For the text-containing cell, return its midpoint in [X, Y] coordinate format. 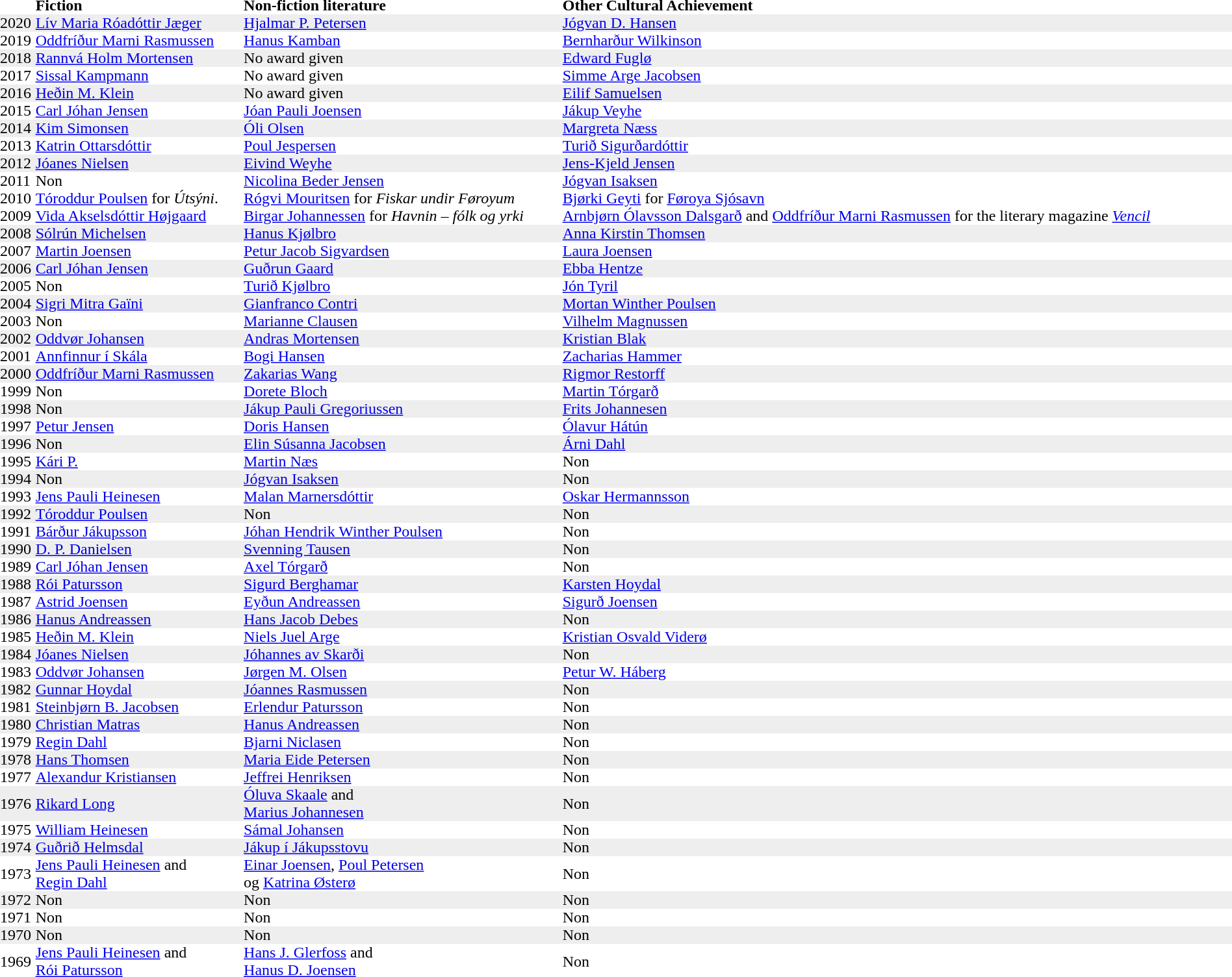
Kári P. [140, 461]
Jóan Pauli Joensen [403, 110]
Petur Jensen [140, 426]
2010 [18, 199]
Sólrún Michelsen [140, 234]
Jóhannes av Skarði [403, 655]
Óluva Skaale andMarius Johannesen [403, 804]
1976 [18, 804]
1987 [18, 602]
Bárður Jákupsson [140, 531]
Einar Joensen, Poul Petersen og Katrina Østerø [403, 874]
Bernharður Wilkinson [897, 40]
Lív Maria Róadóttir Jæger [140, 23]
Kristian Osvald Viderø [897, 637]
1992 [18, 514]
Petur W. Háberg [897, 672]
Jógvan D. Hansen [897, 23]
Hanus Kamban [403, 40]
Christian Matras [140, 725]
2011 [18, 181]
2006 [18, 269]
Rógvi Mouritsen for Fiskar undir Føroyum [403, 199]
Arnbjørn Ólavsson Dalsgarð and Oddfríður Marni Rasmussen for the literary magazine Vencil [897, 216]
Jákup Veyhe [897, 110]
Oskar Hermannsson [897, 496]
1970 [18, 935]
Sámal Johansen [403, 830]
2009 [18, 216]
Rikard Long [140, 804]
Jeffrei Henriksen [403, 777]
Tóroddur Poulsen [140, 514]
1978 [18, 760]
2020 [18, 23]
Anna Kirstin Thomsen [897, 234]
Laura Joensen [897, 251]
1990 [18, 550]
1989 [18, 566]
Hans Thomsen [140, 760]
Ebba Hentze [897, 269]
Óli Olsen [403, 129]
Jens Pauli Heinesen [140, 496]
1984 [18, 655]
Martin Tórgarð [897, 391]
Niels Juel Arge [403, 637]
Hanus Kjølbro [403, 234]
1971 [18, 917]
2008 [18, 234]
Kim Simonsen [140, 129]
Martin Næs [403, 461]
1974 [18, 847]
2015 [18, 110]
Gunnar Hoydal [140, 690]
1994 [18, 479]
2019 [18, 40]
Sigurd Berghamar [403, 585]
Turið Kjølbro [403, 286]
1982 [18, 690]
2012 [18, 164]
Elin Súsanna Jacobsen [403, 444]
Turið Sigurðardóttir [897, 146]
Rigmor Restorff [897, 374]
2003 [18, 321]
Jóhan Hendrik Winther Poulsen [403, 531]
Jørgen M. Olsen [403, 672]
Margreta Næss [897, 129]
Andras Mortensen [403, 339]
Tóroddur Poulsen for Útsýni. [140, 199]
1985 [18, 637]
Rannvá Holm Mortensen [140, 58]
Jens Pauli Heinesen andRegin Dahl [140, 874]
Kristian Blak [897, 339]
Eyðun Andreassen [403, 602]
Steinbjørn B. Jacobsen [140, 707]
Svenning Tausen [403, 550]
1988 [18, 585]
Bjarni Niclasen [403, 742]
Jákup Pauli Gregoriussen [403, 409]
Frits Johannesen [897, 409]
Katrin Ottarsdóttir [140, 146]
Birgar Johannessen for Havnin – fólk og yrki [403, 216]
1972 [18, 900]
1973 [18, 874]
1998 [18, 409]
Hans Jacob Debes [403, 620]
Maria Eide Petersen [403, 760]
1980 [18, 725]
2007 [18, 251]
1979 [18, 742]
Gianfranco Contri [403, 304]
2017 [18, 75]
Simme Arge Jacobsen [897, 75]
2014 [18, 129]
Bjørki Geyti for Føroya Sjósavn [897, 199]
Bogi Hansen [403, 356]
Jóannes Rasmussen [403, 690]
Sigri Mitra Gaïni [140, 304]
1981 [18, 707]
Hjalmar P. Petersen [403, 23]
Astrid Joensen [140, 602]
Zacharias Hammer [897, 356]
Eivind Weyhe [403, 164]
Edward Fuglø [897, 58]
2004 [18, 304]
Guðrun Gaard [403, 269]
1996 [18, 444]
Vilhelm Magnussen [897, 321]
Alexandur Kristiansen [140, 777]
Ólavur Hátún [897, 426]
Martin Joensen [140, 251]
Jens-Kjeld Jensen [897, 164]
Poul Jespersen [403, 146]
Eilif Samuelsen [897, 94]
Karsten Hoydal [897, 585]
2013 [18, 146]
1999 [18, 391]
Regin Dahl [140, 742]
1993 [18, 496]
2016 [18, 94]
Annfinnur í Skála [140, 356]
D. P. Danielsen [140, 550]
1997 [18, 426]
Erlendur Patursson [403, 707]
Vida Akselsdóttir Højgaard [140, 216]
Mortan Winther Poulsen [897, 304]
1977 [18, 777]
Malan Marnersdóttir [403, 496]
Nicolina Beder Jensen [403, 181]
1986 [18, 620]
2002 [18, 339]
2000 [18, 374]
1995 [18, 461]
Árni Dahl [897, 444]
Marianne Clausen [403, 321]
Doris Hansen [403, 426]
2005 [18, 286]
Sigurð Joensen [897, 602]
Sissal Kampmann [140, 75]
1975 [18, 830]
Jákup í Jákupsstovu [403, 847]
Jón Tyril [897, 286]
Zakarias Wang [403, 374]
Guðrið Helmsdal [140, 847]
Dorete Bloch [403, 391]
2018 [18, 58]
1991 [18, 531]
William Heinesen [140, 830]
1983 [18, 672]
Rói Patursson [140, 585]
Petur Jacob Sigvardsen [403, 251]
2001 [18, 356]
Axel Tórgarð [403, 566]
